Find where the given text appears and provide that cell's center as [x, y] coordinate. 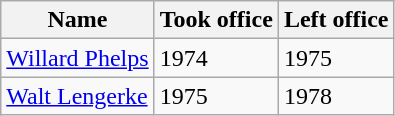
Took office [216, 20]
1974 [216, 58]
Willard Phelps [78, 58]
1978 [336, 96]
Walt Lengerke [78, 96]
Left office [336, 20]
Name [78, 20]
